Output the [x, y] coordinate of the center of the cell containing the given text.  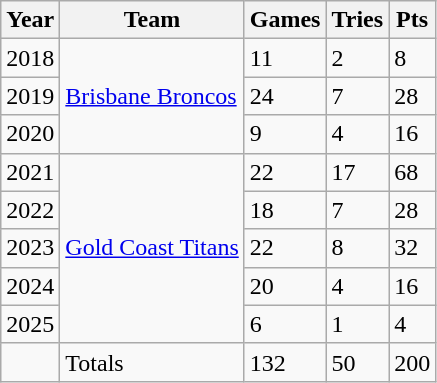
1 [358, 324]
Brisbane Broncos [152, 96]
20 [285, 286]
Year [30, 20]
Totals [152, 362]
2022 [30, 210]
6 [285, 324]
11 [285, 58]
2018 [30, 58]
17 [358, 172]
2024 [30, 286]
2019 [30, 96]
Pts [412, 20]
9 [285, 134]
2025 [30, 324]
18 [285, 210]
2023 [30, 248]
Tries [358, 20]
2 [358, 58]
24 [285, 96]
50 [358, 362]
Team [152, 20]
2020 [30, 134]
132 [285, 362]
68 [412, 172]
Games [285, 20]
200 [412, 362]
32 [412, 248]
Gold Coast Titans [152, 248]
2021 [30, 172]
